Identify which cell holds the provided text, then report its (X, Y) central coordinate. 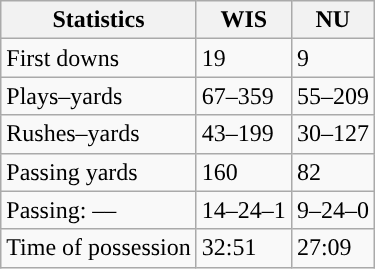
Passing: –– (99, 210)
Rushes–yards (99, 134)
30–127 (332, 134)
67–359 (244, 96)
14–24–1 (244, 210)
82 (332, 172)
9–24–0 (332, 210)
WIS (244, 20)
Statistics (99, 20)
Passing yards (99, 172)
Plays–yards (99, 96)
55–209 (332, 96)
9 (332, 58)
19 (244, 58)
160 (244, 172)
27:09 (332, 248)
First downs (99, 58)
Time of possession (99, 248)
43–199 (244, 134)
NU (332, 20)
32:51 (244, 248)
